Search for the cell housing the specified text and yield its (X, Y) center coordinate. 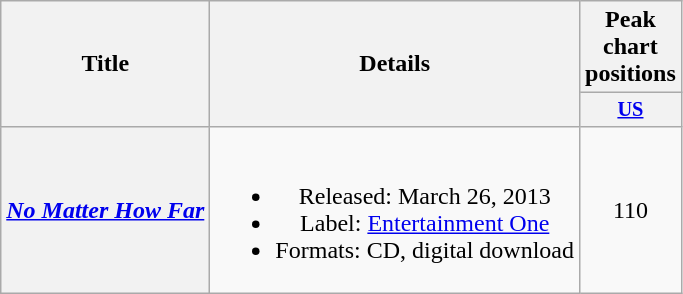
Peak chart positions (631, 47)
Title (106, 64)
No Matter How Far (106, 210)
110 (631, 210)
US (631, 110)
Details (395, 64)
Released: March 26, 2013Label: Entertainment OneFormats: CD, digital download (395, 210)
